Determine the [X, Y] coordinate at the center of the cell enclosing the given text.  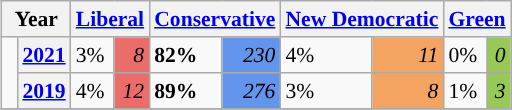
2021 [44, 55]
3 [499, 91]
Green [476, 19]
89% [186, 91]
230 [251, 55]
Conservative [214, 19]
Year [36, 19]
0% [465, 55]
12 [132, 91]
2019 [44, 91]
11 [408, 55]
Liberal [110, 19]
82% [186, 55]
1% [465, 91]
New Democratic [362, 19]
276 [251, 91]
0 [499, 55]
